Capture the cell that displays the provided text and extract its (x, y) central coordinate. 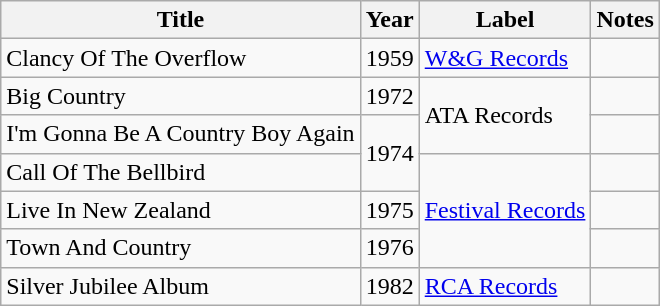
Label (505, 20)
ATA Records (505, 115)
W&G Records (505, 58)
Title (180, 20)
Year (390, 20)
Call Of The Bellbird (180, 172)
1959 (390, 58)
1974 (390, 153)
Clancy Of The Overflow (180, 58)
Big Country (180, 96)
Festival Records (505, 210)
1976 (390, 248)
1982 (390, 286)
Silver Jubilee Album (180, 286)
1972 (390, 96)
RCA Records (505, 286)
1975 (390, 210)
Notes (625, 20)
Live In New Zealand (180, 210)
Town And Country (180, 248)
I'm Gonna Be A Country Boy Again (180, 134)
